Return (x, y) of the center of cell containing provided text 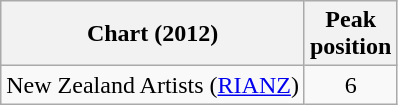
Peakposition (350, 34)
New Zealand Artists (RIANZ) (153, 85)
6 (350, 85)
Chart (2012) (153, 34)
